Scan for the cell matching the given text and deliver its (X, Y) coordinate at center. 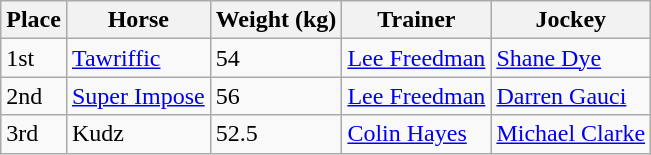
Weight (kg) (276, 20)
Super Impose (138, 96)
52.5 (276, 134)
Trainer (416, 20)
Darren Gauci (571, 96)
Place (34, 20)
56 (276, 96)
Jockey (571, 20)
Shane Dye (571, 58)
1st (34, 58)
Michael Clarke (571, 134)
Horse (138, 20)
Tawriffic (138, 58)
54 (276, 58)
3rd (34, 134)
Colin Hayes (416, 134)
2nd (34, 96)
Kudz (138, 134)
